Identify which cell holds the provided text, then report its [x, y] central coordinate. 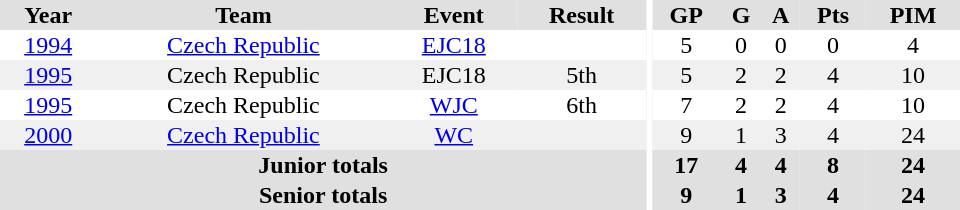
GP [686, 15]
A [781, 15]
WC [454, 135]
1994 [48, 45]
5th [582, 75]
Junior totals [323, 165]
Result [582, 15]
Year [48, 15]
2000 [48, 135]
Team [243, 15]
WJC [454, 105]
PIM [913, 15]
Pts [833, 15]
Event [454, 15]
Senior totals [323, 195]
8 [833, 165]
17 [686, 165]
6th [582, 105]
7 [686, 105]
G [742, 15]
